Search for the cell housing the specified text and yield its [X, Y] center coordinate. 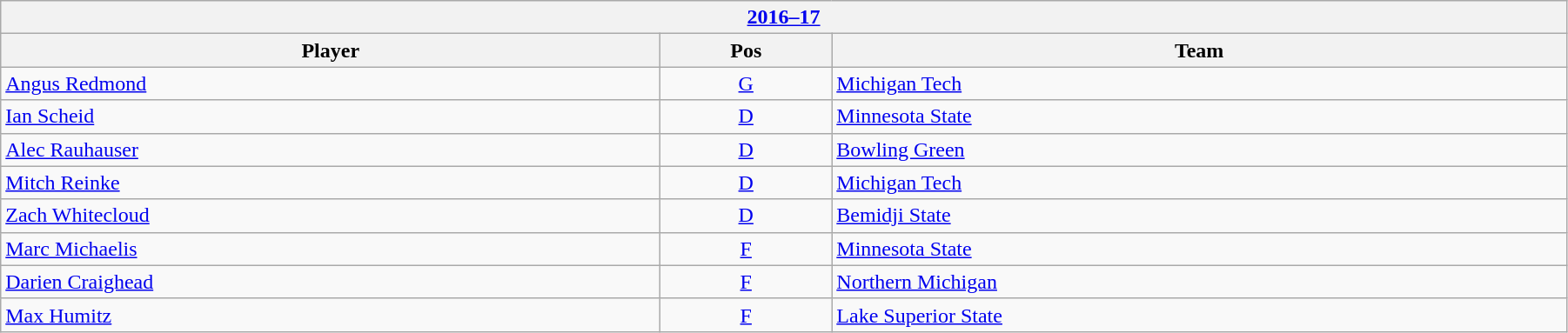
Bowling Green [1199, 150]
2016–17 [784, 17]
Alec Rauhauser [331, 150]
Darien Craighead [331, 282]
Lake Superior State [1199, 315]
Marc Michaelis [331, 249]
Pos [747, 50]
Player [331, 50]
Team [1199, 50]
Zach Whitecloud [331, 216]
G [747, 83]
Ian Scheid [331, 117]
Bemidji State [1199, 216]
Mitch Reinke [331, 183]
Northern Michigan [1199, 282]
Max Humitz [331, 315]
Angus Redmond [331, 83]
